Locate the cell with the specified text and output its [X, Y] center coordinate. 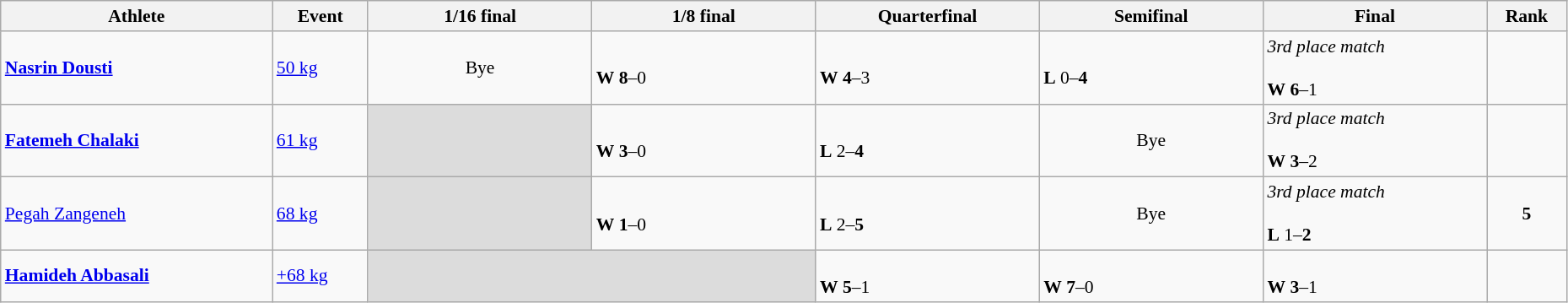
W 1–0 [703, 214]
Pegah Zangeneh [137, 214]
L 2–5 [928, 214]
1/8 final [703, 16]
W 4–3 [928, 68]
Athlete [137, 16]
68 kg [321, 214]
5 [1527, 214]
Final [1375, 16]
Hamideh Abbasali [137, 277]
W 3–1 [1375, 277]
W 5–1 [928, 277]
Nasrin Dousti [137, 68]
Fatemeh Chalaki [137, 140]
50 kg [321, 68]
Rank [1527, 16]
W 7–0 [1150, 277]
Event [321, 16]
61 kg [321, 140]
Quarterfinal [928, 16]
L 0–4 [1150, 68]
3rd place matchW 3–2 [1375, 140]
Semifinal [1150, 16]
W 3–0 [703, 140]
3rd place matchW 6–1 [1375, 68]
W 8–0 [703, 68]
+68 kg [321, 277]
L 2–4 [928, 140]
3rd place matchL 1–2 [1375, 214]
1/16 final [479, 16]
